Locate the cell with the specified text and output its [x, y] center coordinate. 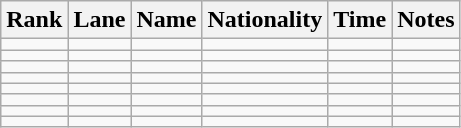
Notes [426, 20]
Time [360, 20]
Rank [34, 20]
Lane [100, 20]
Nationality [265, 20]
Name [166, 20]
